Locate the cell with the specified text and output its (X, Y) center coordinate. 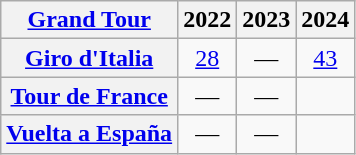
28 (208, 58)
Vuelta a España (90, 134)
Tour de France (90, 96)
Giro d'Italia (90, 58)
2022 (208, 20)
Grand Tour (90, 20)
43 (326, 58)
2023 (266, 20)
2024 (326, 20)
